Determine the (x, y) coordinate at the center of the cell enclosing the given text.  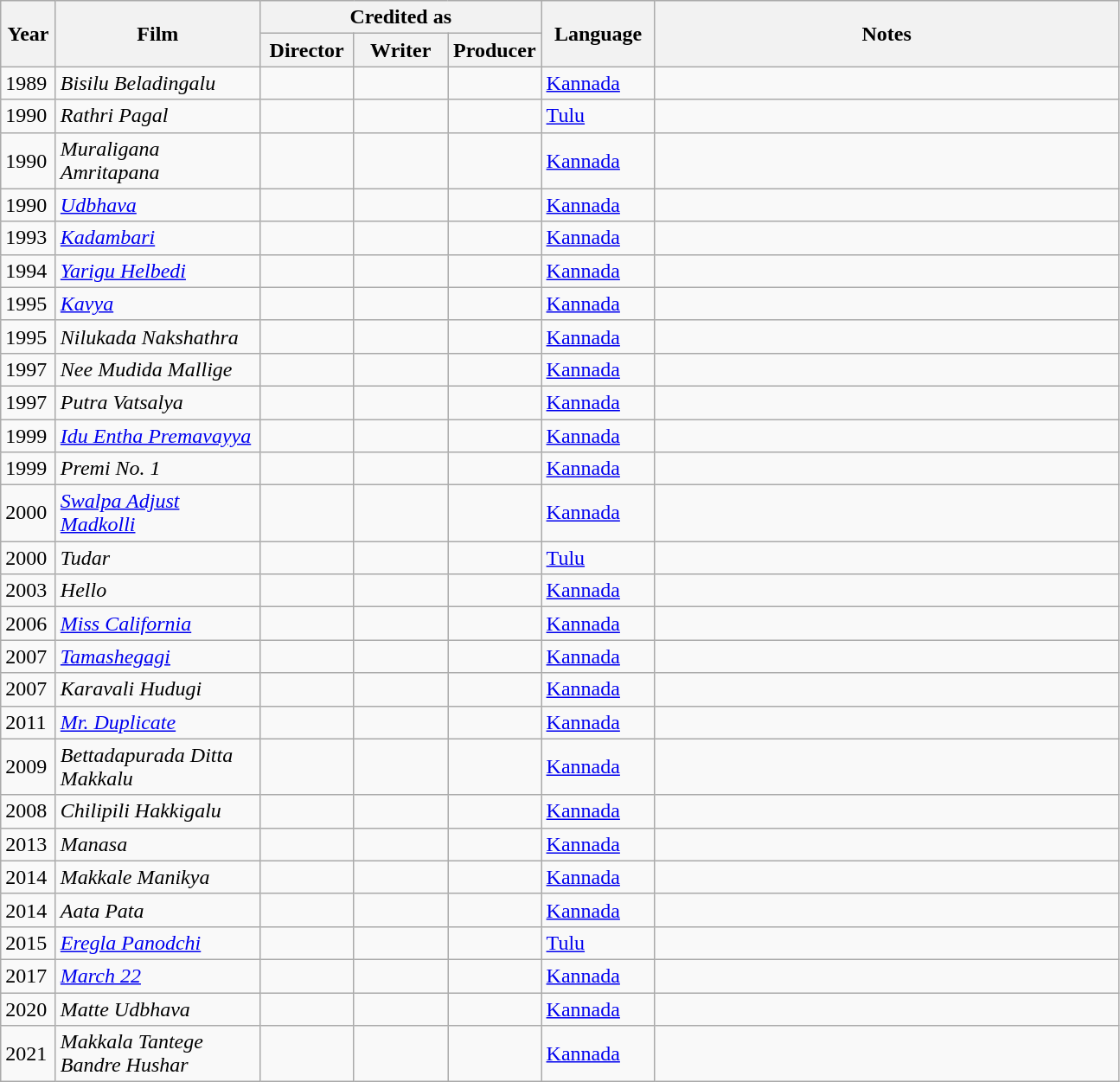
Film (157, 34)
2020 (29, 1009)
2006 (29, 624)
Kadambari (157, 238)
2017 (29, 976)
2011 (29, 722)
Makkala Tantege Bandre Hushar (157, 1053)
Notes (886, 34)
Makkale Manikya (157, 877)
Producer (495, 50)
Manasa (157, 844)
Premi No. 1 (157, 469)
Matte Udbhava (157, 1009)
Bettadapurada Ditta Makkalu (157, 766)
Aata Pata (157, 910)
Director (306, 50)
Year (29, 34)
Putra Vatsalya (157, 402)
Idu Entha Premavayya (157, 435)
1989 (29, 83)
Nilukada Nakshathra (157, 336)
Muraligana Amritapana (157, 161)
Writer (401, 50)
Credited as (400, 17)
Mr. Duplicate (157, 722)
Language (598, 34)
Rathri Pagal (157, 116)
Tamashegagi (157, 656)
Hello (157, 591)
2021 (29, 1053)
Chilipili Hakkigalu (157, 811)
Swalpa Adjust Madkolli (157, 514)
1993 (29, 238)
2009 (29, 766)
Tudar (157, 558)
2008 (29, 811)
2013 (29, 844)
Miss California (157, 624)
March 22 (157, 976)
Bisilu Beladingalu (157, 83)
2015 (29, 943)
Eregla Panodchi (157, 943)
Karavali Hudugi (157, 689)
Kavya (157, 304)
2003 (29, 591)
1994 (29, 271)
Nee Mudida Mallige (157, 369)
Udbhava (157, 205)
Yarigu Helbedi (157, 271)
